Find where the given text appears and provide that cell's center as (x, y) coordinate. 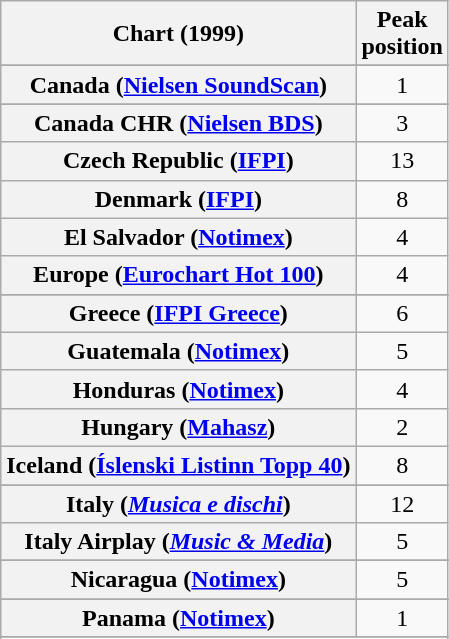
13 (402, 161)
2 (402, 427)
El Salvador (Notimex) (178, 237)
6 (402, 313)
Chart (1999) (178, 34)
Europe (Eurochart Hot 100) (178, 275)
Canada CHR (Nielsen BDS) (178, 123)
12 (402, 503)
Panama (Notimex) (178, 618)
Italy Airplay (Music & Media) (178, 542)
Denmark (IFPI) (178, 199)
3 (402, 123)
Guatemala (Notimex) (178, 351)
Hungary (Mahasz) (178, 427)
Peakposition (402, 34)
Greece (IFPI Greece) (178, 313)
Canada (Nielsen SoundScan) (178, 85)
Honduras (Notimex) (178, 389)
Czech Republic (IFPI) (178, 161)
Iceland (Íslenski Listinn Topp 40) (178, 465)
Italy (Musica e dischi) (178, 503)
Nicaragua (Notimex) (178, 580)
